For the text-containing cell, return its midpoint in [X, Y] coordinate format. 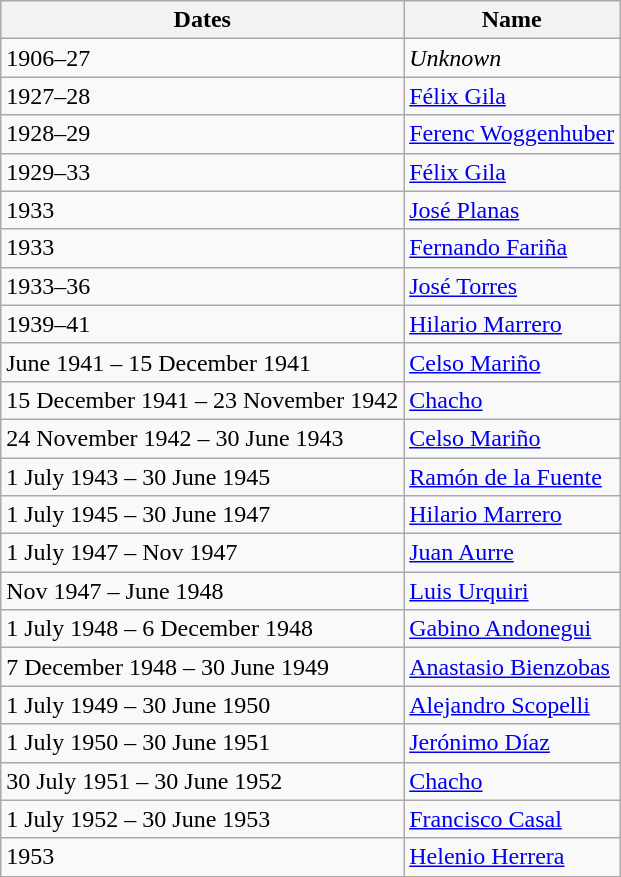
1906–27 [202, 58]
Dates [202, 20]
24 November 1942 – 30 June 1943 [202, 438]
Francisco Casal [512, 819]
1929–33 [202, 172]
Fernando Fariña [512, 248]
1 July 1943 – 30 June 1945 [202, 477]
Ramón de la Fuente [512, 477]
José Torres [512, 286]
1 July 1952 – 30 June 1953 [202, 819]
Ferenc Woggenhuber [512, 134]
José Planas [512, 210]
Anastasio Bienzobas [512, 667]
Jerónimo Díaz [512, 743]
1953 [202, 857]
Gabino Andonegui [512, 629]
1933–36 [202, 286]
15 December 1941 – 23 November 1942 [202, 400]
Unknown [512, 58]
1928–29 [202, 134]
June 1941 – 15 December 1941 [202, 362]
1 July 1947 – Nov 1947 [202, 553]
Alejandro Scopelli [512, 705]
Nov 1947 – June 1948 [202, 591]
7 December 1948 – 30 June 1949 [202, 667]
Juan Aurre [512, 553]
Luis Urquiri [512, 591]
1 July 1945 – 30 June 1947 [202, 515]
1 July 1950 – 30 June 1951 [202, 743]
Helenio Herrera [512, 857]
1 July 1949 – 30 June 1950 [202, 705]
1939–41 [202, 324]
30 July 1951 – 30 June 1952 [202, 781]
1 July 1948 – 6 December 1948 [202, 629]
1927–28 [202, 96]
Name [512, 20]
